Determine the (x, y) coordinate at the center of the cell enclosing the given text.  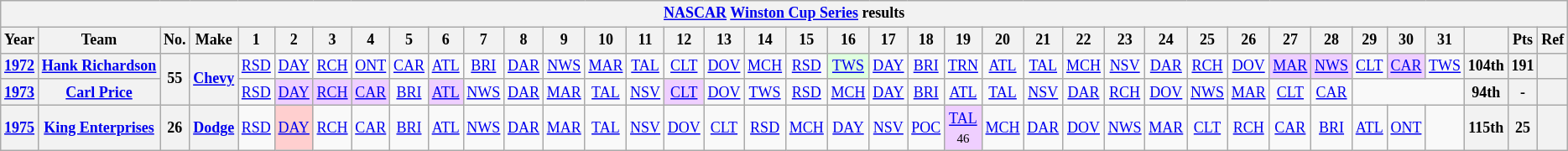
Make (214, 40)
10 (606, 40)
29 (1369, 40)
13 (724, 40)
9 (564, 40)
94th (1486, 92)
Pts (1523, 40)
TAL46 (963, 128)
115th (1486, 128)
POC (926, 128)
Hank Richardson (99, 65)
7 (483, 40)
- (1523, 92)
22 (1084, 40)
1972 (20, 65)
23 (1124, 40)
8 (524, 40)
No. (175, 40)
1975 (20, 128)
6 (445, 40)
Year (20, 40)
1 (257, 40)
11 (646, 40)
16 (848, 40)
20 (1003, 40)
5 (409, 40)
14 (765, 40)
Carl Price (99, 92)
TRN (963, 65)
3 (332, 40)
17 (888, 40)
2 (294, 40)
4 (371, 40)
1973 (20, 92)
30 (1406, 40)
Dodge (214, 128)
12 (684, 40)
Team (99, 40)
King Enterprises (99, 128)
104th (1486, 65)
31 (1445, 40)
55 (175, 79)
18 (926, 40)
15 (806, 40)
Ref (1553, 40)
28 (1332, 40)
191 (1523, 65)
27 (1290, 40)
21 (1044, 40)
24 (1166, 40)
NASCAR Winston Cup Series results (784, 13)
19 (963, 40)
Chevy (214, 79)
